Provide the (X, Y) coordinate of the cell's center where the given text is located.  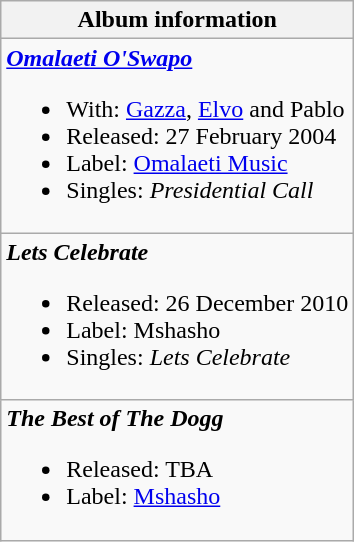
Omalaeti O'SwapoWith: Gazza, Elvo and PabloReleased: 27 February 2004Label: Omalaeti MusicSingles: Presidential Call (178, 136)
The Best of The DoggReleased: TBALabel: Mshasho (178, 470)
Album information (178, 20)
Lets CelebrateReleased: 26 December 2010Label: MshashoSingles: Lets Celebrate (178, 316)
